Determine the [X, Y] coordinate at the center of the cell enclosing the given text.  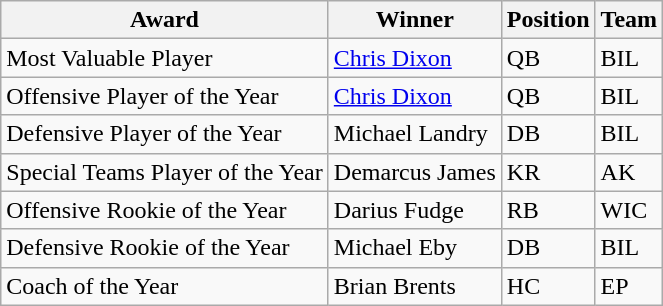
AK [629, 172]
RB [548, 210]
Demarcus James [414, 172]
Position [548, 20]
Darius Fudge [414, 210]
EP [629, 286]
Winner [414, 20]
Defensive Rookie of the Year [165, 248]
Defensive Player of the Year [165, 134]
Offensive Rookie of the Year [165, 210]
HC [548, 286]
Brian Brents [414, 286]
Offensive Player of the Year [165, 96]
Coach of the Year [165, 286]
Team [629, 20]
Special Teams Player of the Year [165, 172]
Michael Landry [414, 134]
KR [548, 172]
Most Valuable Player [165, 58]
Michael Eby [414, 248]
WIC [629, 210]
Award [165, 20]
